Search for the cell housing the specified text and yield its [X, Y] center coordinate. 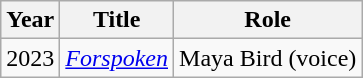
2023 [30, 58]
Maya Bird (voice) [268, 58]
Forspoken [117, 58]
Year [30, 20]
Title [117, 20]
Role [268, 20]
